Identify which cell holds the provided text, then report its (X, Y) central coordinate. 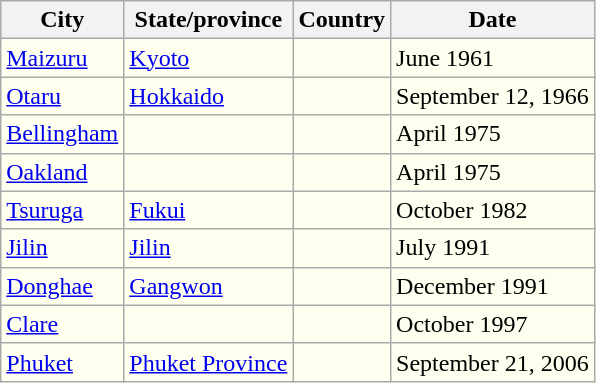
Fukui (208, 210)
September 12, 1966 (493, 96)
June 1961 (493, 58)
Otaru (62, 96)
Donghae (62, 286)
Gangwon (208, 286)
State/province (208, 20)
Phuket Province (208, 362)
Bellingham (62, 134)
Kyoto (208, 58)
September 21, 2006 (493, 362)
Oakland (62, 172)
Tsuruga (62, 210)
October 1982 (493, 210)
Hokkaido (208, 96)
Clare (62, 324)
City (62, 20)
October 1997 (493, 324)
Maizuru (62, 58)
Date (493, 20)
July 1991 (493, 248)
December 1991 (493, 286)
Country (342, 20)
Phuket (62, 362)
